Provide the [X, Y] coordinate of the cell's center where the given text is located.  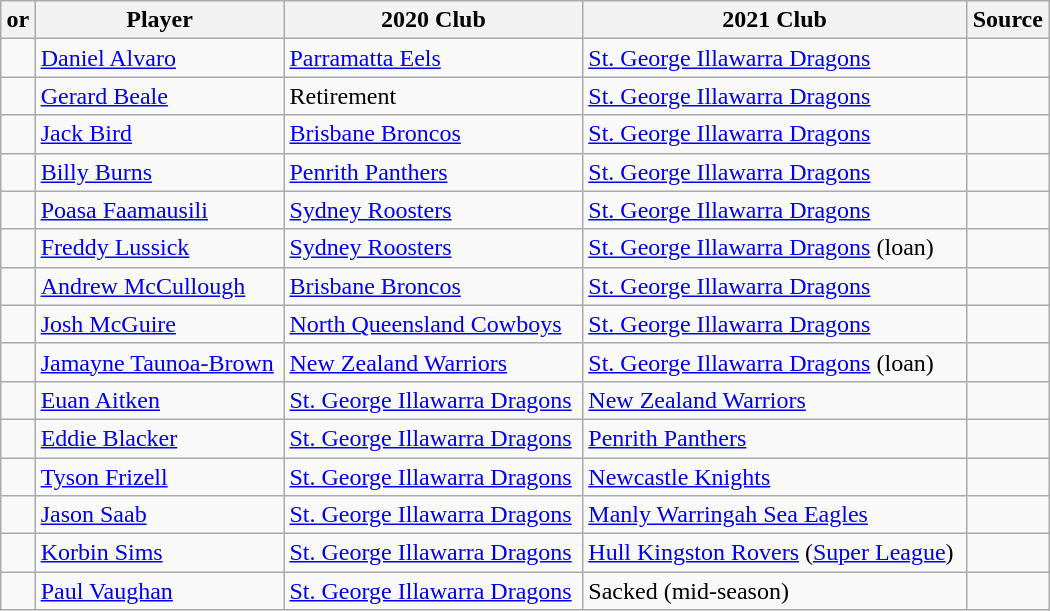
2020 Club [434, 20]
Korbin Sims [160, 553]
Paul Vaughan [160, 591]
Jack Bird [160, 134]
Retirement [434, 96]
Billy Burns [160, 172]
Jason Saab [160, 515]
Hull Kingston Rovers (Super League) [775, 553]
Josh McGuire [160, 324]
Sacked (mid-season) [775, 591]
Andrew McCullough [160, 286]
Manly Warringah Sea Eagles [775, 515]
Parramatta Eels [434, 58]
Poasa Faamausili [160, 210]
Source [1008, 20]
Euan Aitken [160, 400]
Gerard Beale [160, 96]
Newcastle Knights [775, 477]
or [18, 20]
Jamayne Taunoa-Brown [160, 362]
Eddie Blacker [160, 438]
Player [160, 20]
Freddy Lussick [160, 248]
North Queensland Cowboys [434, 324]
Tyson Frizell [160, 477]
Daniel Alvaro [160, 58]
2021 Club [775, 20]
